Pinpoint the cell where the given text exists, returning its (X, Y) midpoint coordinate. 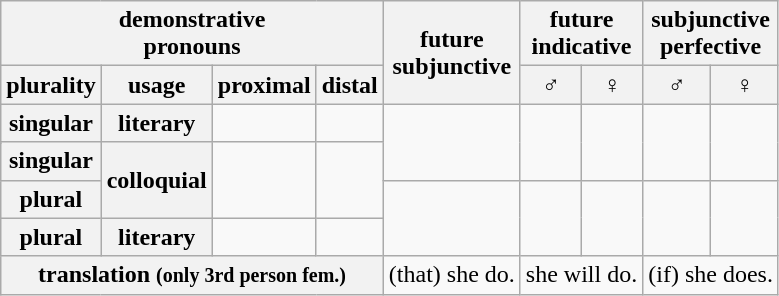
colloquial (156, 180)
futureindicative (581, 34)
she will do. (581, 275)
translation (only 3rd person fem.) (192, 275)
usage (156, 85)
plurality (51, 85)
proximal (264, 85)
futuresubjunctive (452, 52)
subjunctiveperfective (711, 34)
(if) she does. (711, 275)
demonstrativepronouns (192, 34)
distal (350, 85)
(that) she do. (452, 275)
